Pinpoint the cell where the given text exists, returning its [X, Y] midpoint coordinate. 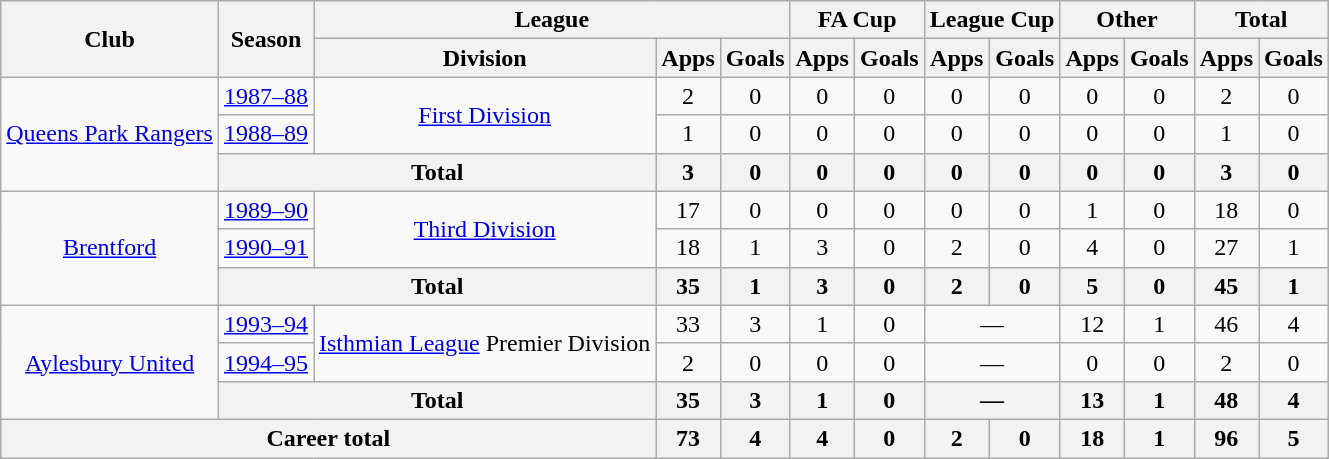
27 [1226, 248]
Third Division [485, 229]
League [552, 20]
48 [1226, 400]
17 [688, 210]
45 [1226, 286]
Brentford [110, 248]
1989–90 [266, 210]
Club [110, 39]
1990–91 [266, 248]
League Cup [992, 20]
FA Cup [857, 20]
1987–88 [266, 96]
Isthmian League Premier Division [485, 343]
33 [688, 324]
13 [1092, 400]
Career total [328, 438]
Division [485, 58]
First Division [485, 115]
1994–95 [266, 362]
12 [1092, 324]
46 [1226, 324]
Queens Park Rangers [110, 134]
Season [266, 39]
1988–89 [266, 134]
96 [1226, 438]
1993–94 [266, 324]
73 [688, 438]
Other [1127, 20]
Aylesbury United [110, 362]
